Locate the cell with the specified text and output its [X, Y] center coordinate. 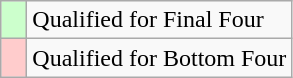
Qualified for Final Four [160, 20]
Qualified for Bottom Four [160, 58]
